From the cell containing the given text, extract its center point as [X, Y] coordinate. 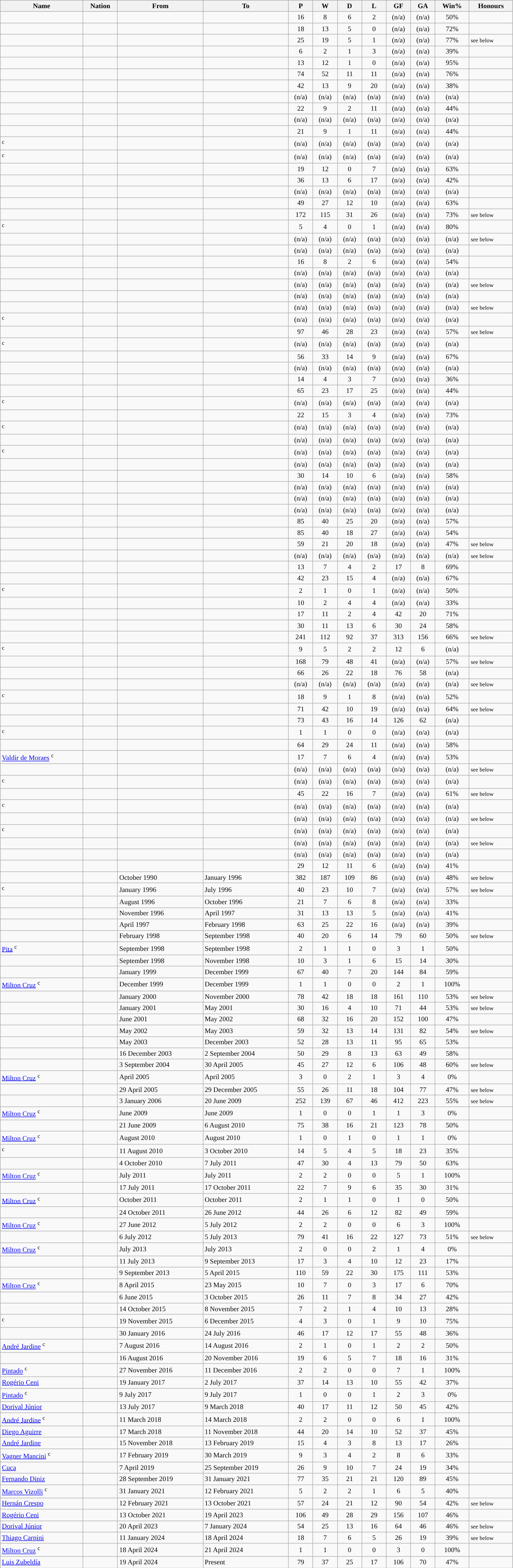
GF [398, 6]
175 [398, 1273]
November 1996 [160, 913]
24 July 2016 [246, 1333]
104 [398, 1090]
95 [398, 1042]
30 April 2005 [246, 1065]
9 March 2018 [246, 1407]
168 [301, 662]
7 January 2024 [246, 1526]
17 October 2011 [246, 1188]
Luis Zubeldía [42, 1562]
16 August 2016 [160, 1358]
30 March 2019 [246, 1455]
19 April 2024 [160, 1562]
January 1999 [160, 972]
223 [423, 1101]
11 December 2016 [246, 1370]
Valdir de Moraes c [42, 757]
241 [301, 637]
29 December 2005 [246, 1090]
47 [301, 1163]
152 [398, 1019]
84 [423, 972]
19 January 2017 [160, 1383]
313 [398, 637]
21 June 2009 [160, 1125]
D [350, 6]
252 [301, 1101]
29 April 2005 [160, 1090]
27 November 2016 [160, 1370]
27 June 2012 [160, 1224]
24 October 2011 [160, 1212]
8 April 2015 [160, 1285]
86 [374, 877]
Pita c [42, 948]
75% [452, 1321]
Vagner Mancini c [42, 1455]
100 [423, 1019]
3 October 2015 [246, 1297]
4 October 2010 [160, 1163]
17 March 2018 [160, 1432]
30% [452, 961]
17 February 2019 [160, 1455]
Win% [452, 6]
33 [325, 357]
187 [325, 877]
11 July 2013 [160, 1261]
172 [301, 215]
77% [452, 40]
61% [452, 794]
5 April 2015 [246, 1273]
16 December 2003 [160, 1053]
Marcos Vizolli c [42, 1491]
Fernando Diniz [42, 1479]
38 [325, 1125]
3 January 2006 [160, 1101]
December 2003 [246, 1042]
48% [452, 877]
126 [398, 720]
From [160, 6]
36 [301, 180]
6 June 2015 [160, 1297]
40% [452, 1491]
76 [398, 673]
111 [423, 1273]
92 [350, 637]
17% [452, 1261]
70 [423, 1562]
109 [350, 877]
56 [301, 357]
5 July 2013 [246, 1237]
11 November 2018 [246, 1432]
October 1996 [246, 902]
3 October 2010 [246, 1151]
127 [398, 1237]
14 March 2018 [246, 1419]
2 September 2004 [246, 1053]
January 2001 [160, 1008]
72% [452, 29]
2 July 2017 [246, 1383]
L [374, 6]
52% [452, 696]
62 [423, 720]
January 2000 [160, 996]
51% [452, 1237]
26 June 2012 [246, 1212]
89 [423, 1479]
6 July 2012 [160, 1237]
35% [452, 1151]
20 June 2009 [246, 1101]
412 [398, 1101]
74 [301, 74]
October 1990 [160, 877]
15 November 2018 [160, 1443]
3 September 2004 [160, 1065]
20 April 2023 [160, 1526]
60% [452, 1065]
57 [301, 1503]
11 January 2024 [160, 1538]
June 2001 [160, 1019]
97 [301, 332]
Name [42, 6]
July 1996 [246, 889]
Thiago Carpini [42, 1538]
161 [398, 996]
20 November 2016 [246, 1358]
May 2001 [246, 1008]
6 August 2010 [246, 1125]
68 [301, 1019]
6 December 2015 [246, 1321]
55% [452, 1101]
November 2000 [246, 996]
34 [398, 1297]
5 July 2012 [246, 1224]
115 [325, 215]
64% [452, 709]
André Jardine [42, 1443]
80% [452, 227]
38% [452, 86]
90 [398, 1503]
Honours [491, 6]
19 November 2015 [160, 1321]
Present [246, 1562]
13 July 2017 [160, 1407]
76% [452, 74]
Nation [100, 6]
17 July 2011 [160, 1188]
107 [423, 1515]
14 October 2015 [160, 1309]
37% [452, 1383]
11 March 2018 [160, 1419]
Hernán Crespo [42, 1503]
8 November 2015 [246, 1309]
75 [301, 1125]
7 July 2011 [246, 1163]
21 April 2024 [246, 1550]
34% [452, 1468]
95% [452, 63]
Cuca [42, 1468]
To [246, 6]
28% [452, 1309]
66 [301, 673]
P [301, 6]
144 [398, 972]
131 [398, 1031]
W [325, 6]
November 1998 [246, 961]
69% [452, 567]
23 May 2015 [246, 1285]
112 [325, 637]
26% [452, 1443]
GA [423, 6]
382 [301, 877]
139 [325, 1101]
30 January 2016 [160, 1333]
28 September 2019 [160, 1479]
14 August 2016 [246, 1345]
13 February 2019 [246, 1443]
60 [423, 936]
19 April 2023 [246, 1515]
7 April 2019 [160, 1468]
123 [398, 1125]
71% [452, 614]
7 August 2016 [160, 1345]
25 September 2019 [246, 1468]
43 [325, 720]
70% [452, 1285]
120 [398, 1479]
58 [423, 673]
66% [452, 637]
August 1996 [160, 902]
11 August 2010 [160, 1151]
Diego Aguirre [42, 1432]
